Pinpoint the cell where the given text exists, returning its (x, y) midpoint coordinate. 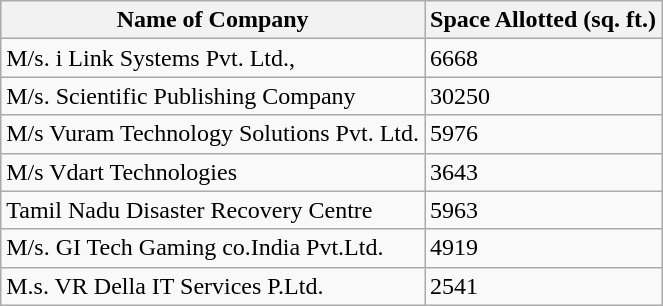
6668 (542, 58)
M/s Vuram Technology Solutions Pvt. Ltd. (213, 134)
Name of Company (213, 20)
M.s. VR Della IT Services P.Ltd. (213, 286)
30250 (542, 96)
4919 (542, 248)
M/s. i Link Systems Pvt. Ltd., (213, 58)
Tamil Nadu Disaster Recovery Centre (213, 210)
2541 (542, 286)
5976 (542, 134)
M/s. Scientific Publishing Company (213, 96)
M/s Vdart Technologies (213, 172)
3643 (542, 172)
M/s. GI Tech Gaming co.India Pvt.Ltd. (213, 248)
5963 (542, 210)
Space Allotted (sq. ft.) (542, 20)
